Capture the cell that displays the provided text and extract its (x, y) central coordinate. 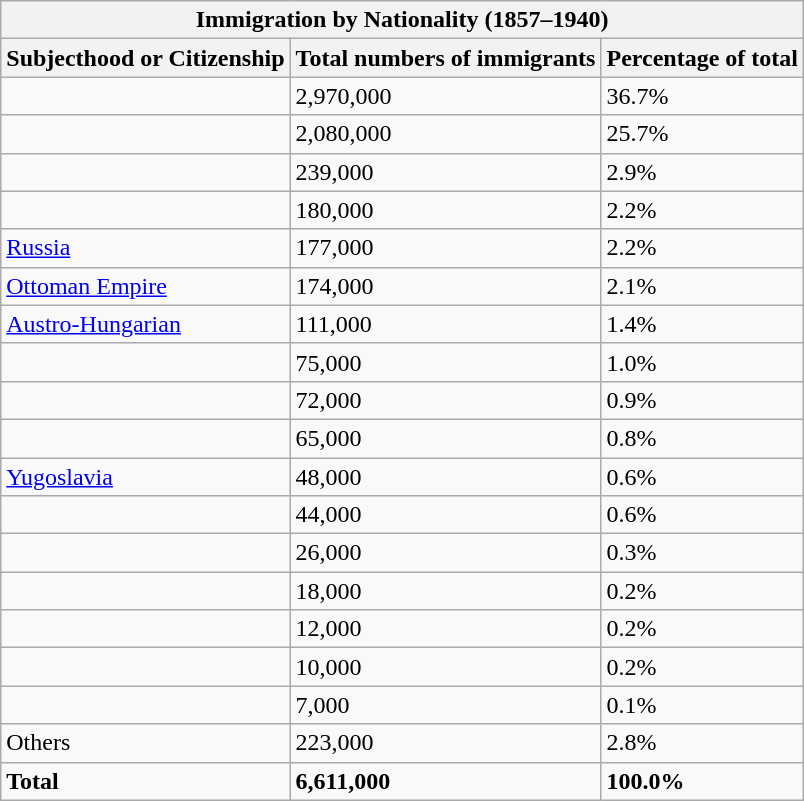
Yugoslavia (146, 477)
Total numbers of immigrants (446, 58)
177,000 (446, 248)
Others (146, 743)
Russia (146, 248)
44,000 (446, 515)
Ottoman Empire (146, 286)
12,000 (446, 629)
10,000 (446, 667)
180,000 (446, 210)
25.7% (702, 134)
0.3% (702, 553)
2,970,000 (446, 96)
36.7% (702, 96)
223,000 (446, 743)
2.9% (702, 172)
0.9% (702, 400)
Immigration by Nationality (1857–1940) (402, 20)
26,000 (446, 553)
239,000 (446, 172)
1.0% (702, 362)
1.4% (702, 324)
0.1% (702, 705)
2,080,000 (446, 134)
100.0% (702, 781)
48,000 (446, 477)
Austro-Hungarian (146, 324)
2.1% (702, 286)
0.8% (702, 438)
6,611,000 (446, 781)
2.8% (702, 743)
72,000 (446, 400)
111,000 (446, 324)
75,000 (446, 362)
65,000 (446, 438)
Percentage of total (702, 58)
Total (146, 781)
18,000 (446, 591)
Subjecthood or Citizenship (146, 58)
174,000 (446, 286)
7,000 (446, 705)
